From the cell containing the given text, extract its center point as [X, Y] coordinate. 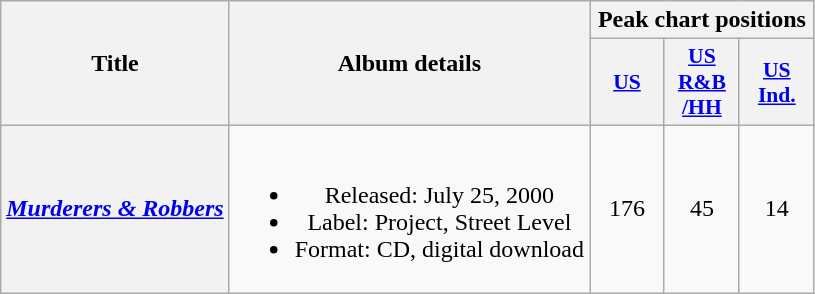
Murderers & Robbers [115, 208]
45 [702, 208]
Released: July 25, 2000Label: Project, Street LevelFormat: CD, digital download [409, 208]
US [628, 82]
USInd. [776, 82]
USR&B/HH [702, 82]
176 [628, 208]
Peak chart positions [702, 20]
14 [776, 208]
Album details [409, 64]
Title [115, 64]
